Detect which cell encompasses the target text, then output its [X, Y] center coordinate. 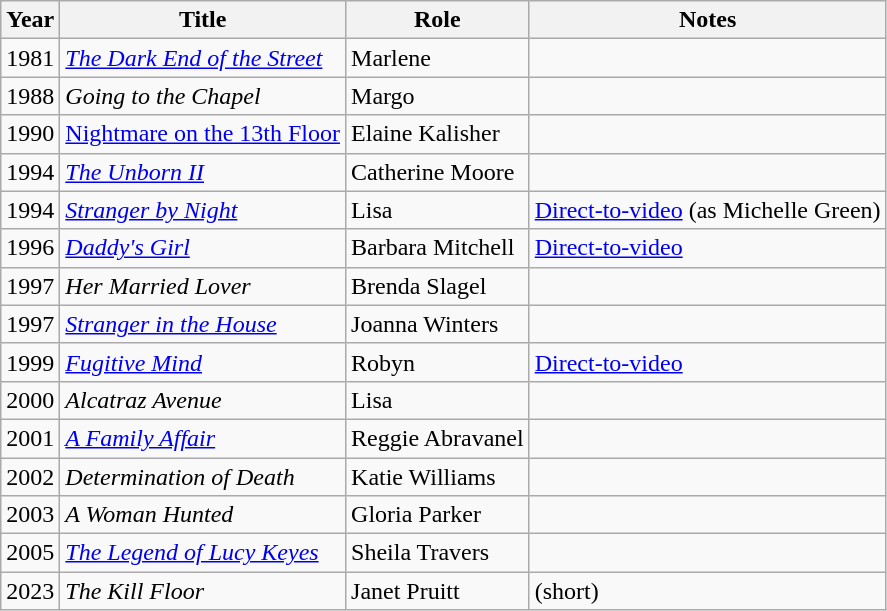
Direct-to-video (as Michelle Green) [708, 210]
Gloria Parker [438, 515]
2002 [30, 477]
Brenda Slagel [438, 286]
1981 [30, 58]
The Legend of Lucy Keyes [203, 553]
The Unborn II [203, 172]
Catherine Moore [438, 172]
Katie Williams [438, 477]
Her Married Lover [203, 286]
Title [203, 20]
Sheila Travers [438, 553]
A Family Affair [203, 438]
Reggie Abravanel [438, 438]
2003 [30, 515]
Stranger in the House [203, 324]
Robyn [438, 362]
1988 [30, 96]
Going to the Chapel [203, 96]
Janet Pruitt [438, 591]
Marlene [438, 58]
2023 [30, 591]
Year [30, 20]
A Woman Hunted [203, 515]
Determination of Death [203, 477]
Role [438, 20]
Alcatraz Avenue [203, 400]
Fugitive Mind [203, 362]
Stranger by Night [203, 210]
1999 [30, 362]
Barbara Mitchell [438, 248]
Joanna Winters [438, 324]
1996 [30, 248]
2000 [30, 400]
1990 [30, 134]
2005 [30, 553]
2001 [30, 438]
The Kill Floor [203, 591]
(short) [708, 591]
Notes [708, 20]
The Dark End of the Street [203, 58]
Nightmare on the 13th Floor [203, 134]
Margo [438, 96]
Elaine Kalisher [438, 134]
Daddy's Girl [203, 248]
